For the text-containing cell, return its midpoint in (x, y) coordinate format. 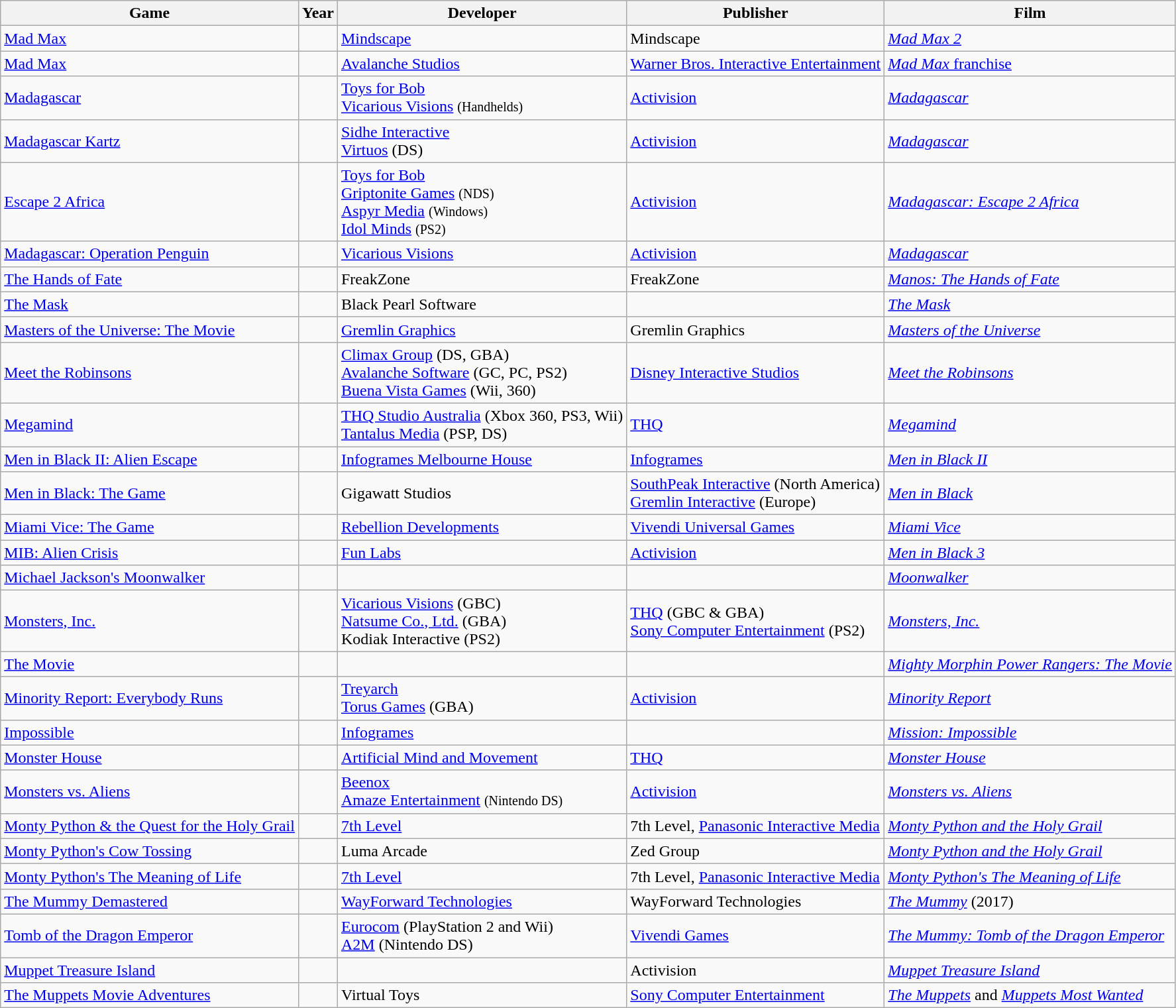
Warner Bros. Interactive Entertainment (755, 64)
Manos: The Hands of Fate (1030, 279)
THQ (GBC & GBA)Sony Computer Entertainment (PS2) (755, 621)
Eurocom (PlayStation 2 and Wii)A2M (Nintendo DS) (482, 936)
Masters of the Universe: The Movie (150, 329)
Rebellion Developments (482, 528)
Toys for BobGriptonite Games (NDS) Aspyr Media (Windows) Idol Minds (PS2) (482, 201)
TreyarchTorus Games (GBA) (482, 699)
Vicarious Visions (482, 254)
The Mummy: Tomb of the Dragon Emperor (1030, 936)
Virtual Toys (482, 995)
Gigawatt Studios (482, 493)
Sidhe InteractiveVirtuos (DS) (482, 140)
Men in Black 3 (1030, 553)
Climax Group (DS, GBA)Avalanche Software (GC, PC, PS2)Buena Vista Games (Wii, 360) (482, 372)
Vivendi Games (755, 936)
The Mummy Demastered (150, 901)
Avalanche Studios (482, 64)
Mission: Impossible (1030, 732)
Black Pearl Software (482, 304)
Masters of the Universe (1030, 329)
Vicarious Visions (GBC)Natsume Co., Ltd. (GBA)Kodiak Interactive (PS2) (482, 621)
Monty Python's Cow Tossing (150, 851)
Publisher (755, 13)
Mighty Morphin Power Rangers: The Movie (1030, 664)
MIB: Alien Crisis (150, 553)
The Mummy (2017) (1030, 901)
The Hands of Fate (150, 279)
Sony Computer Entertainment (755, 995)
Fun Labs (482, 553)
Infogrames Melbourne House (482, 459)
Moonwalker (1030, 578)
Miami Vice: The Game (150, 528)
Game (150, 13)
Vivendi Universal Games (755, 528)
Zed Group (755, 851)
Mad Max franchise (1030, 64)
Men in Black (1030, 493)
The Muppets and Muppets Most Wanted (1030, 995)
Monty Python & the Quest for the Holy Grail (150, 826)
SouthPeak Interactive (North America)Gremlin Interactive (Europe) (755, 493)
Impossible (150, 732)
Tomb of the Dragon Emperor (150, 936)
The Muppets Movie Adventures (150, 995)
Men in Black II: Alien Escape (150, 459)
Year (318, 13)
Madagascar Kartz (150, 140)
Minority Report (1030, 699)
Film (1030, 13)
Michael Jackson's Moonwalker (150, 578)
Miami Vice (1030, 528)
Men in Black: The Game (150, 493)
THQ Studio Australia (Xbox 360, PS3, Wii)Tantalus Media (PSP, DS) (482, 424)
Luma Arcade (482, 851)
Toys for BobVicarious Visions (Handhelds) (482, 98)
Escape 2 Africa (150, 201)
The Movie (150, 664)
Artificial Mind and Movement (482, 757)
Madagascar: Operation Penguin (150, 254)
Mad Max 2 (1030, 38)
Madagascar: Escape 2 Africa (1030, 201)
BeenoxAmaze Entertainment (Nintendo DS) (482, 791)
Minority Report: Everybody Runs (150, 699)
Developer (482, 13)
Disney Interactive Studios (755, 372)
Men in Black II (1030, 459)
